Return (x, y) of the center of cell containing provided text 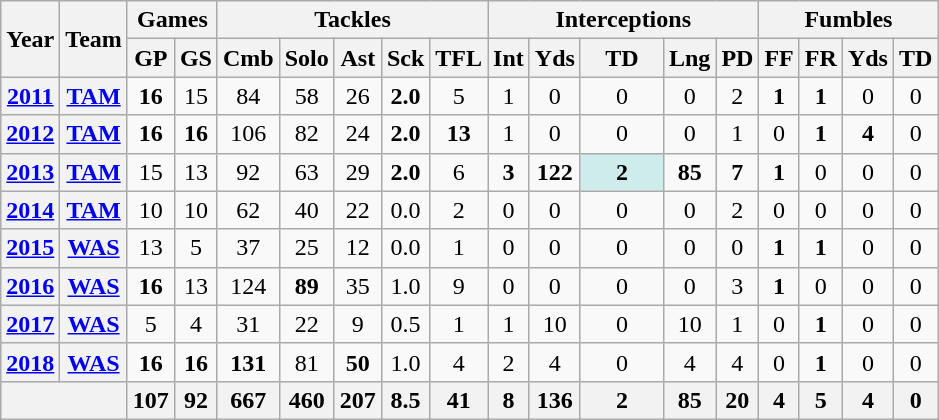
2017 (30, 324)
25 (306, 248)
12 (358, 248)
FR (820, 58)
82 (306, 134)
460 (306, 400)
29 (358, 172)
62 (248, 210)
26 (358, 96)
GP (150, 58)
2012 (30, 134)
2018 (30, 362)
6 (459, 172)
Int (509, 58)
7 (738, 172)
2015 (30, 248)
50 (358, 362)
667 (248, 400)
58 (306, 96)
FF (779, 58)
8 (509, 400)
106 (248, 134)
2013 (30, 172)
63 (306, 172)
TFL (459, 58)
207 (358, 400)
8.5 (405, 400)
24 (358, 134)
Solo (306, 58)
Fumbles (848, 20)
2011 (30, 96)
Ast (358, 58)
Sck (405, 58)
122 (554, 172)
Team (94, 39)
31 (248, 324)
GS (196, 58)
20 (738, 400)
0.5 (405, 324)
124 (248, 286)
Lng (689, 58)
Cmb (248, 58)
136 (554, 400)
Tackles (352, 20)
Year (30, 39)
107 (150, 400)
84 (248, 96)
2016 (30, 286)
PD (738, 58)
81 (306, 362)
40 (306, 210)
131 (248, 362)
2014 (30, 210)
89 (306, 286)
Interceptions (624, 20)
35 (358, 286)
Games (172, 20)
37 (248, 248)
41 (459, 400)
